Pinpoint the cell where the given text exists, returning its [x, y] midpoint coordinate. 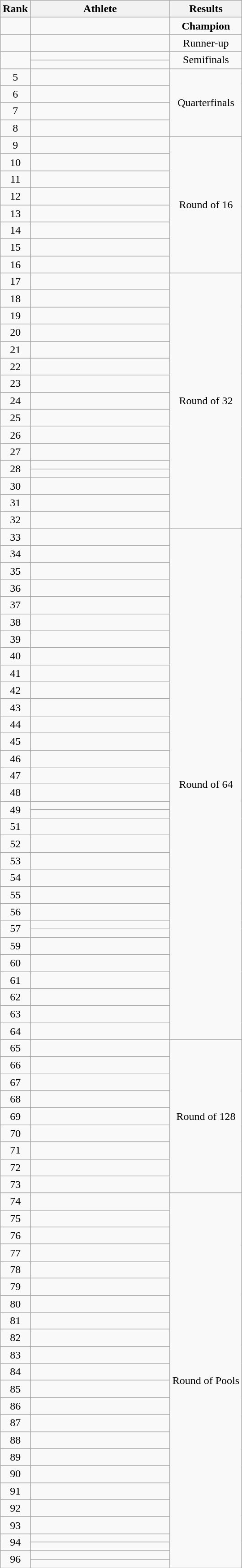
69 [15, 1116]
52 [15, 844]
75 [15, 1218]
15 [15, 248]
85 [15, 1389]
20 [15, 333]
34 [15, 554]
62 [15, 997]
11 [15, 179]
70 [15, 1133]
93 [15, 1525]
36 [15, 588]
46 [15, 759]
44 [15, 724]
Round of 64 [206, 784]
25 [15, 418]
86 [15, 1406]
10 [15, 162]
37 [15, 605]
61 [15, 980]
30 [15, 486]
Quarterfinals [206, 103]
5 [15, 77]
23 [15, 384]
90 [15, 1474]
92 [15, 1508]
89 [15, 1457]
74 [15, 1201]
42 [15, 690]
45 [15, 741]
51 [15, 827]
7 [15, 111]
43 [15, 707]
54 [15, 878]
94 [15, 1542]
96 [15, 1559]
Round of 128 [206, 1116]
60 [15, 963]
64 [15, 1031]
17 [15, 282]
84 [15, 1372]
16 [15, 265]
38 [15, 622]
82 [15, 1338]
87 [15, 1423]
73 [15, 1184]
Semifinals [206, 60]
77 [15, 1252]
9 [15, 145]
40 [15, 656]
26 [15, 435]
53 [15, 861]
19 [15, 316]
63 [15, 1014]
18 [15, 299]
80 [15, 1304]
41 [15, 673]
14 [15, 231]
21 [15, 350]
59 [15, 946]
32 [15, 520]
47 [15, 776]
71 [15, 1150]
78 [15, 1269]
66 [15, 1065]
Runner-up [206, 43]
Results [206, 9]
22 [15, 367]
65 [15, 1048]
Round of 16 [206, 205]
79 [15, 1286]
12 [15, 196]
76 [15, 1235]
35 [15, 571]
Round of 32 [206, 401]
81 [15, 1321]
31 [15, 503]
88 [15, 1440]
13 [15, 214]
55 [15, 895]
68 [15, 1099]
Athlete [100, 9]
48 [15, 793]
91 [15, 1491]
56 [15, 912]
Rank [15, 9]
27 [15, 452]
Round of Pools [206, 1380]
28 [15, 469]
24 [15, 401]
6 [15, 94]
83 [15, 1355]
72 [15, 1167]
57 [15, 929]
33 [15, 537]
Champion [206, 26]
39 [15, 639]
49 [15, 810]
8 [15, 128]
67 [15, 1082]
